Determine the (X, Y) coordinate at the center of the cell enclosing the given text.  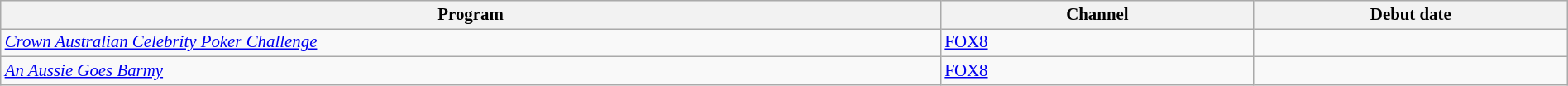
Program (471, 15)
An Aussie Goes Barmy (471, 70)
Crown Australian Celebrity Poker Challenge (471, 42)
Debut date (1411, 15)
Channel (1097, 15)
